Return [x, y] of the center of cell containing provided text 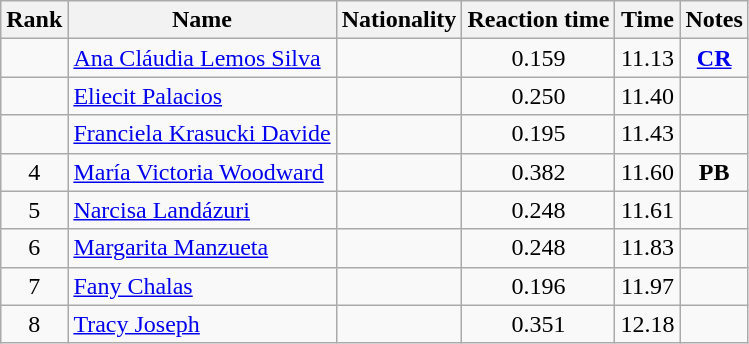
0.195 [538, 134]
Narcisa Landázuri [202, 210]
11.61 [648, 210]
11.60 [648, 172]
11.83 [648, 248]
Ana Cláudia Lemos Silva [202, 58]
0.250 [538, 96]
PB [714, 172]
12.18 [648, 324]
0.382 [538, 172]
11.43 [648, 134]
Margarita Manzueta [202, 248]
Eliecit Palacios [202, 96]
Time [648, 20]
6 [34, 248]
5 [34, 210]
Nationality [399, 20]
11.40 [648, 96]
0.351 [538, 324]
0.196 [538, 286]
7 [34, 286]
11.13 [648, 58]
María Victoria Woodward [202, 172]
Rank [34, 20]
4 [34, 172]
Name [202, 20]
Tracy Joseph [202, 324]
8 [34, 324]
CR [714, 58]
Notes [714, 20]
Franciela Krasucki Davide [202, 134]
11.97 [648, 286]
Reaction time [538, 20]
Fany Chalas [202, 286]
0.159 [538, 58]
